Locate the cell with the specified text and output its [x, y] center coordinate. 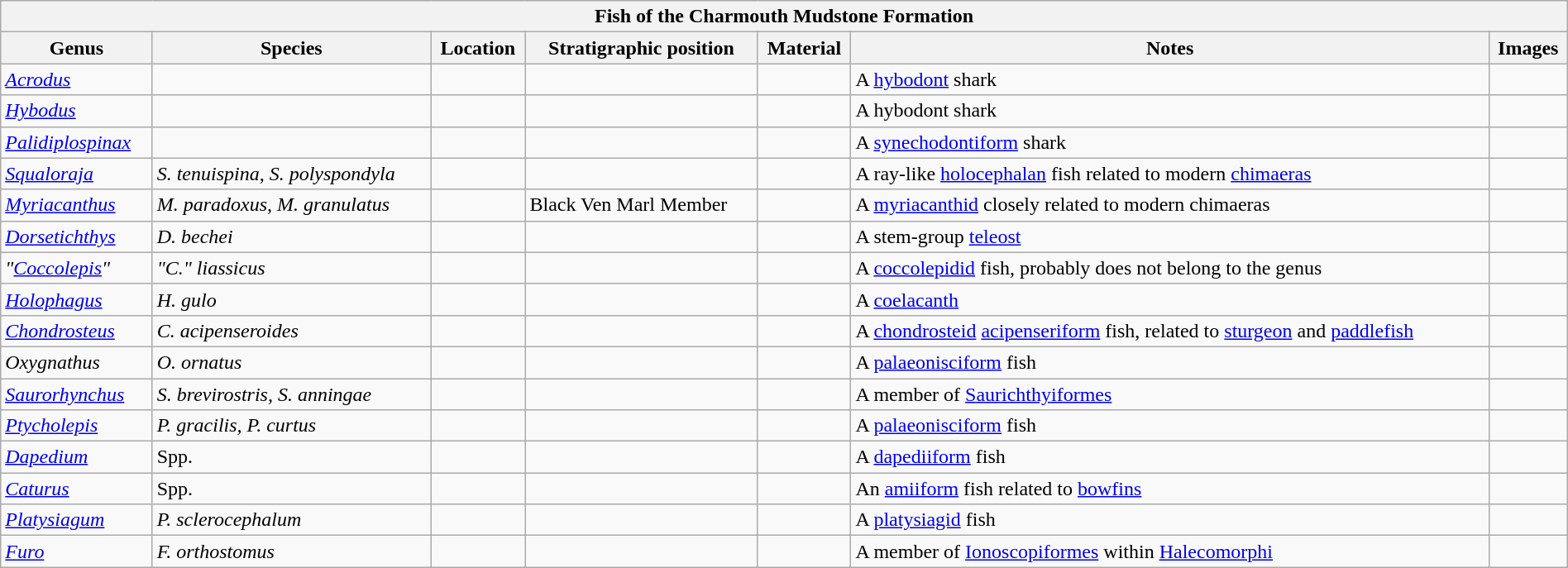
A chondrosteid acipenseriform fish, related to sturgeon and paddlefish [1169, 331]
P. gracilis, P. curtus [291, 426]
Fish of the Charmouth Mudstone Formation [784, 17]
S. tenuispina, S. polyspondyla [291, 174]
H. gulo [291, 299]
Black Ven Marl Member [642, 205]
Stratigraphic position [642, 48]
Platysiagum [76, 520]
Hybodus [76, 111]
A member of Saurichthyiformes [1169, 394]
Images [1528, 48]
A synechodontiform shark [1169, 142]
"Coccolepis" [76, 268]
A platysiagid fish [1169, 520]
O. ornatus [291, 362]
Chondrosteus [76, 331]
Oxygnathus [76, 362]
F. orthostomus [291, 551]
A ray-like holocephalan fish related to modern chimaeras [1169, 174]
Holophagus [76, 299]
C. acipenseroides [291, 331]
D. bechei [291, 236]
M. paradoxus, M. granulatus [291, 205]
A dapediiform fish [1169, 457]
Dapedium [76, 457]
A stem-group teleost [1169, 236]
Ptycholepis [76, 426]
Location [478, 48]
Saurorhynchus [76, 394]
Caturus [76, 489]
A coelacanth [1169, 299]
An amiiform fish related to bowfins [1169, 489]
S. brevirostris, S. anningae [291, 394]
Myriacanthus [76, 205]
Species [291, 48]
Material [804, 48]
Genus [76, 48]
P. sclerocephalum [291, 520]
A member of Ionoscopiformes within Halecomorphi [1169, 551]
Squaloraja [76, 174]
"C." liassicus [291, 268]
A myriacanthid closely related to modern chimaeras [1169, 205]
Palidiplospinax [76, 142]
Furo [76, 551]
A coccolepidid fish, probably does not belong to the genus [1169, 268]
Acrodus [76, 79]
Notes [1169, 48]
Dorsetichthys [76, 236]
